For the text-containing cell, return its midpoint in [X, Y] coordinate format. 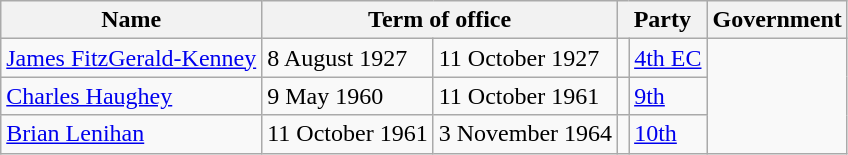
8 August 1927 [348, 58]
Party [662, 20]
Charles Haughey [132, 96]
4th EC [668, 58]
10th [668, 134]
9 May 1960 [348, 96]
James FitzGerald-Kenney [132, 58]
Brian Lenihan [132, 134]
Name [132, 20]
9th [668, 96]
Term of office [440, 20]
11 October 1927 [525, 58]
3 November 1964 [525, 134]
Government [777, 20]
